Search for the cell housing the specified text and yield its (x, y) center coordinate. 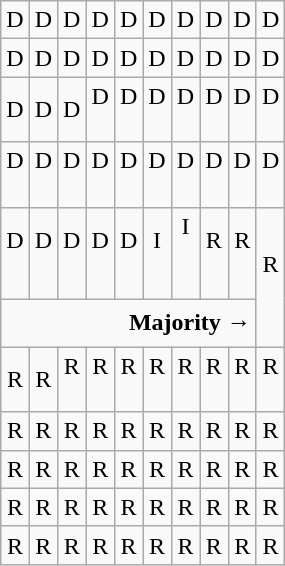
Majority → (129, 323)
